Identify which cell holds the provided text, then report its [x, y] central coordinate. 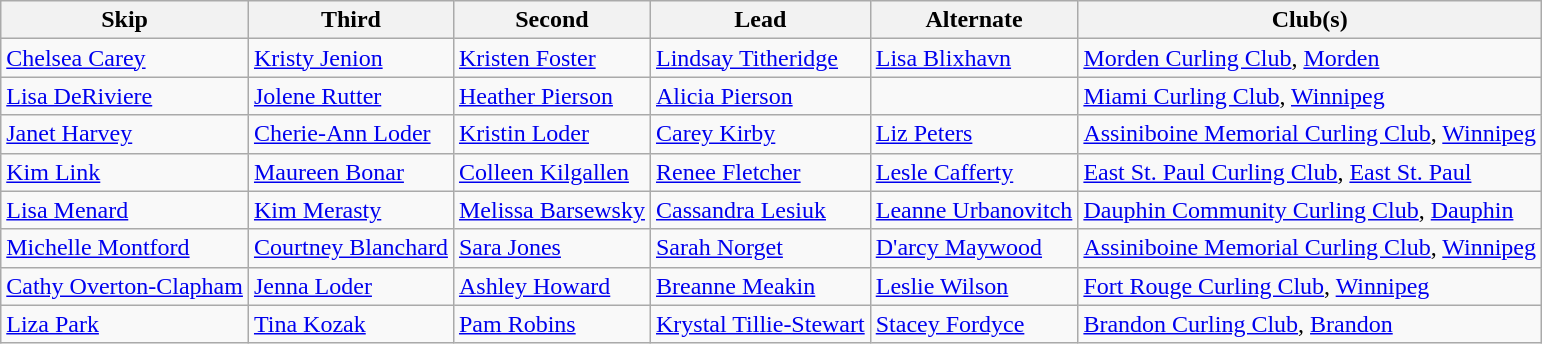
Sara Jones [552, 248]
Lisa DeRiviere [125, 96]
Lesle Cafferty [974, 172]
Jolene Rutter [350, 96]
Miami Curling Club, Winnipeg [1310, 96]
Lead [760, 20]
Stacey Fordyce [974, 324]
Brandon Curling Club, Brandon [1310, 324]
East St. Paul Curling Club, East St. Paul [1310, 172]
Breanne Meakin [760, 286]
Janet Harvey [125, 134]
Second [552, 20]
Colleen Kilgallen [552, 172]
Leslie Wilson [974, 286]
Liz Peters [974, 134]
Ashley Howard [552, 286]
Dauphin Community Curling Club, Dauphin [1310, 210]
Cassandra Lesiuk [760, 210]
Krystal Tillie-Stewart [760, 324]
Cathy Overton-Clapham [125, 286]
Liza Park [125, 324]
Pam Robins [552, 324]
Morden Curling Club, Morden [1310, 58]
Alternate [974, 20]
D'arcy Maywood [974, 248]
Jenna Loder [350, 286]
Lisa Menard [125, 210]
Leanne Urbanovitch [974, 210]
Michelle Montford [125, 248]
Skip [125, 20]
Carey Kirby [760, 134]
Heather Pierson [552, 96]
Alicia Pierson [760, 96]
Chelsea Carey [125, 58]
Lisa Blixhavn [974, 58]
Kim Link [125, 172]
Kristy Jenion [350, 58]
Melissa Barsewsky [552, 210]
Fort Rouge Curling Club, Winnipeg [1310, 286]
Sarah Norget [760, 248]
Lindsay Titheridge [760, 58]
Tina Kozak [350, 324]
Kim Merasty [350, 210]
Courtney Blanchard [350, 248]
Kristen Foster [552, 58]
Renee Fletcher [760, 172]
Cherie-Ann Loder [350, 134]
Third [350, 20]
Maureen Bonar [350, 172]
Club(s) [1310, 20]
Kristin Loder [552, 134]
